Extract the (x, y) coordinate from the center of the cell holding the provided text.  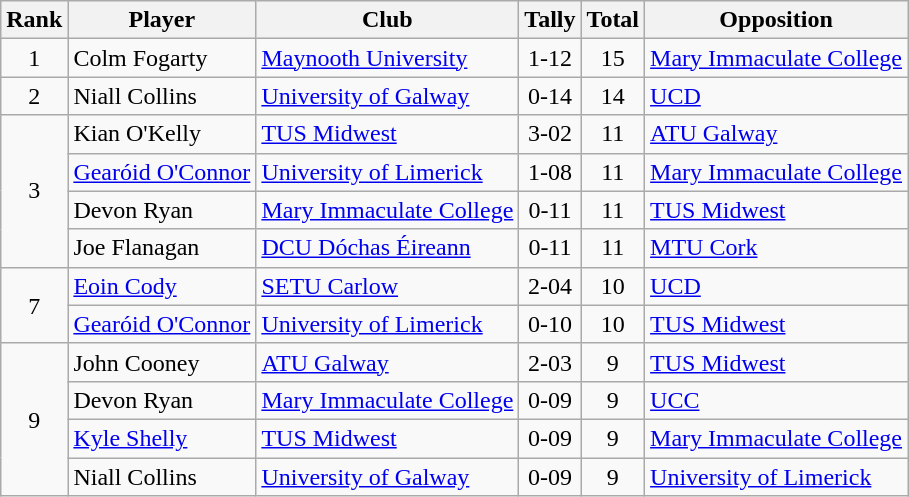
3 (34, 191)
Player (162, 20)
1-08 (550, 172)
3-02 (550, 134)
SETU Carlow (388, 286)
Rank (34, 20)
2-03 (550, 362)
Club (388, 20)
Eoin Cody (162, 286)
DCU Dóchas Éireann (388, 248)
Kyle Shelly (162, 438)
0-10 (550, 324)
1 (34, 58)
1-12 (550, 58)
MTU Cork (776, 248)
Maynooth University (388, 58)
UCC (776, 400)
7 (34, 305)
Kian O'Kelly (162, 134)
Total (613, 20)
John Cooney (162, 362)
0-14 (550, 96)
Tally (550, 20)
Opposition (776, 20)
Colm Fogarty (162, 58)
15 (613, 58)
14 (613, 96)
2-04 (550, 286)
Joe Flanagan (162, 248)
2 (34, 96)
